Search for the cell housing the specified text and yield its (X, Y) center coordinate. 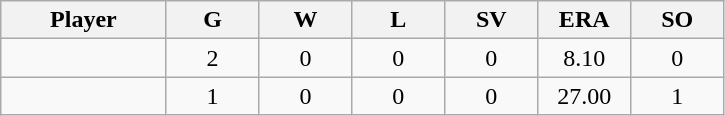
W (306, 20)
ERA (584, 20)
SO (678, 20)
8.10 (584, 58)
G (212, 20)
27.00 (584, 96)
Player (84, 20)
2 (212, 58)
L (398, 20)
SV (492, 20)
